Return [x, y] of the center of cell containing provided text 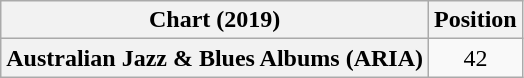
42 [476, 58]
Chart (2019) [215, 20]
Australian Jazz & Blues Albums (ARIA) [215, 58]
Position [476, 20]
